Determine the (X, Y) coordinate at the center of the cell enclosing the given text.  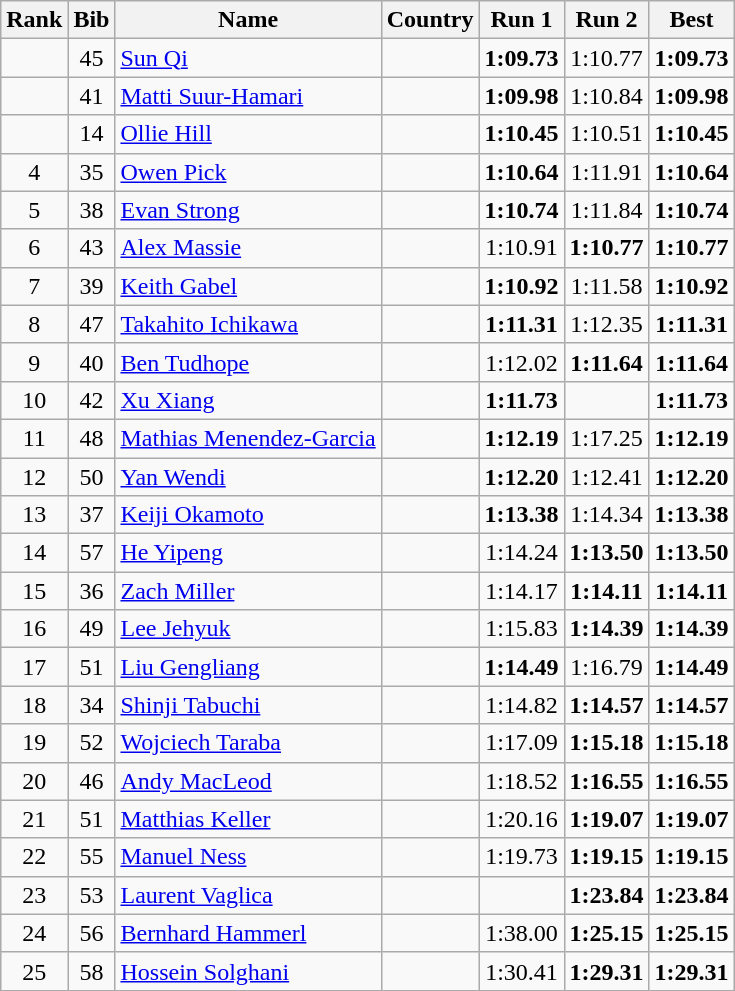
1:10.84 (606, 96)
41 (92, 96)
1:14.24 (522, 553)
He Yipeng (248, 553)
Bib (92, 20)
Bernhard Hammerl (248, 933)
8 (34, 324)
Lee Jehyuk (248, 629)
35 (92, 172)
1:15.83 (522, 629)
40 (92, 362)
1:19.73 (522, 857)
39 (92, 286)
55 (92, 857)
36 (92, 591)
19 (34, 743)
11 (34, 438)
38 (92, 210)
Evan Strong (248, 210)
49 (92, 629)
Wojciech Taraba (248, 743)
20 (34, 781)
Ben Tudhope (248, 362)
23 (34, 895)
58 (92, 971)
24 (34, 933)
7 (34, 286)
Yan Wendi (248, 477)
15 (34, 591)
Andy MacLeod (248, 781)
1:12.41 (606, 477)
Sun Qi (248, 58)
1:10.91 (522, 248)
Ollie Hill (248, 134)
18 (34, 705)
1:11.58 (606, 286)
Shinji Tabuchi (248, 705)
1:14.82 (522, 705)
25 (34, 971)
Owen Pick (248, 172)
Alex Massie (248, 248)
1:14.34 (606, 515)
1:12.35 (606, 324)
1:20.16 (522, 819)
Matti Suur-Hamari (248, 96)
1:12.02 (522, 362)
9 (34, 362)
1:38.00 (522, 933)
1:11.84 (606, 210)
Keith Gabel (248, 286)
52 (92, 743)
1:10.51 (606, 134)
Name (248, 20)
Xu Xiang (248, 400)
Matthias Keller (248, 819)
48 (92, 438)
53 (92, 895)
Hossein Solghani (248, 971)
1:17.25 (606, 438)
1:16.79 (606, 667)
10 (34, 400)
Best (692, 20)
17 (34, 667)
1:17.09 (522, 743)
50 (92, 477)
Rank (34, 20)
Country (430, 20)
Keiji Okamoto (248, 515)
1:14.17 (522, 591)
43 (92, 248)
6 (34, 248)
22 (34, 857)
45 (92, 58)
5 (34, 210)
1:30.41 (522, 971)
Run 1 (522, 20)
1:18.52 (522, 781)
46 (92, 781)
47 (92, 324)
Zach Miller (248, 591)
57 (92, 553)
1:11.91 (606, 172)
16 (34, 629)
37 (92, 515)
21 (34, 819)
13 (34, 515)
Manuel Ness (248, 857)
Liu Gengliang (248, 667)
56 (92, 933)
Takahito Ichikawa (248, 324)
42 (92, 400)
Run 2 (606, 20)
Mathias Menendez-Garcia (248, 438)
4 (34, 172)
34 (92, 705)
12 (34, 477)
Laurent Vaglica (248, 895)
